Return (X, Y) of the center of cell containing provided text 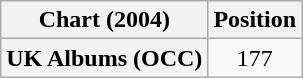
Position (255, 20)
Chart (2004) (104, 20)
177 (255, 58)
UK Albums (OCC) (104, 58)
